Capture the cell that displays the provided text and extract its (X, Y) central coordinate. 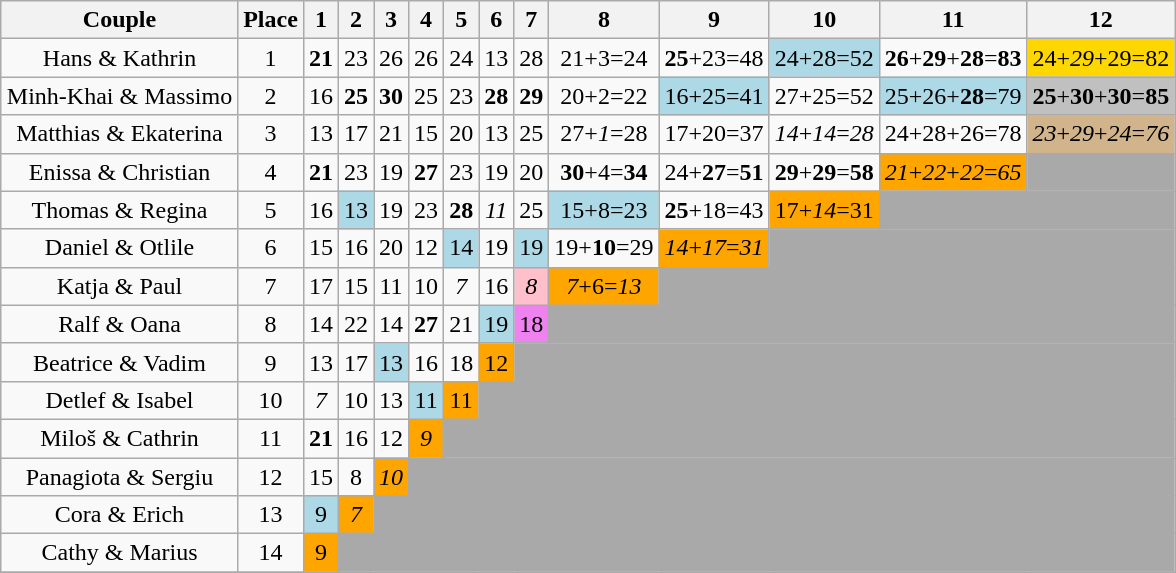
Ralf & Oana (119, 324)
24+27=51 (714, 172)
Cora & Erich (119, 515)
Detlef & Isabel (119, 400)
17+14=31 (824, 210)
15+8=23 (604, 210)
27+1=28 (604, 134)
24+28=52 (824, 58)
Matthias & Ekaterina (119, 134)
21+22+22=65 (953, 172)
19+10=29 (604, 248)
30+4=34 (604, 172)
25+18=43 (714, 210)
25+30+30=85 (1101, 96)
Cathy & Marius (119, 553)
27+25=52 (824, 96)
Beatrice & Vadim (119, 362)
25+26+28=79 (953, 96)
29+29=58 (824, 172)
Place (271, 20)
Minh-Khai & Massimo (119, 96)
7+6=13 (604, 286)
17+20=37 (714, 134)
26+29+28=83 (953, 58)
Daniel & Otlile (119, 248)
24 (462, 58)
Katja & Paul (119, 286)
Enissa & Christian (119, 172)
29 (532, 96)
22 (356, 324)
23+29+24=76 (1101, 134)
Miloš & Cathrin (119, 438)
25+23=48 (714, 58)
14+14=28 (824, 134)
Couple (119, 20)
16+25=41 (714, 96)
Thomas & Regina (119, 210)
24+28+26=78 (953, 134)
Panagiota & Sergiu (119, 477)
30 (392, 96)
Hans & Kathrin (119, 58)
20+2=22 (604, 96)
24+29+29=82 (1101, 58)
14+17=31 (714, 248)
21+3=24 (604, 58)
